Locate the cell with the specified text and output its (x, y) center coordinate. 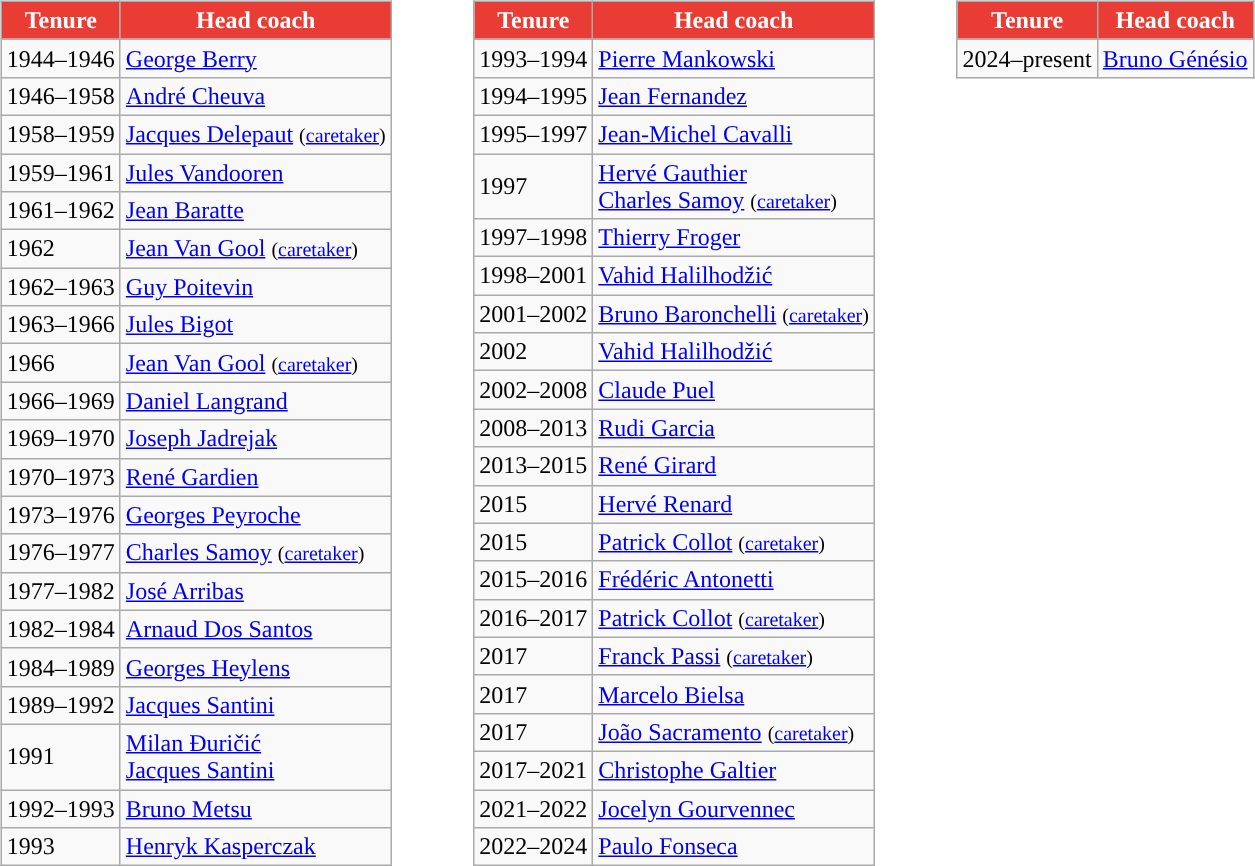
Bruno Baronchelli (caretaker) (734, 314)
2008–2013 (534, 428)
Frédéric Antonetti (734, 580)
1991 (60, 756)
René Gardien (256, 477)
José Arribas (256, 591)
1993–1994 (534, 58)
1966–1969 (60, 401)
Jules Bigot (256, 325)
2013–2015 (534, 466)
1959–1961 (60, 173)
Jules Vandooren (256, 173)
1994–1995 (534, 96)
1969–1970 (60, 439)
2021–2022 (534, 809)
Jean-Michel Cavalli (734, 134)
2015–2016 (534, 580)
Bruno Génésio (1175, 58)
1993 (60, 847)
André Cheuva (256, 96)
Christophe Galtier (734, 770)
Marcelo Bielsa (734, 694)
2024–present (1027, 58)
1982–1984 (60, 629)
Rudi Garcia (734, 428)
1946–1958 (60, 96)
1963–1966 (60, 325)
Jean Fernandez (734, 96)
Claude Puel (734, 390)
Hervé Gauthier Charles Samoy (caretaker) (734, 186)
1973–1976 (60, 515)
1998–2001 (534, 276)
1966 (60, 363)
Franck Passi (caretaker) (734, 656)
George Berry (256, 58)
1962 (60, 249)
Hervé Renard (734, 504)
1997–1998 (534, 238)
Georges Heylens (256, 667)
Bruno Metsu (256, 809)
Jocelyn Gourvennec (734, 809)
1961–1962 (60, 211)
1970–1973 (60, 477)
2001–2002 (534, 314)
João Sacramento (caretaker) (734, 732)
1962–1963 (60, 287)
1976–1977 (60, 553)
Arnaud Dos Santos (256, 629)
2016–2017 (534, 618)
1977–1982 (60, 591)
1984–1989 (60, 667)
Jacques Santini (256, 705)
Guy Poitevin (256, 287)
Charles Samoy (caretaker) (256, 553)
1997 (534, 186)
Henryk Kasperczak (256, 847)
Paulo Fonseca (734, 847)
Milan Đuričić Jacques Santini (256, 756)
1989–1992 (60, 705)
1958–1959 (60, 134)
2002–2008 (534, 390)
1995–1997 (534, 134)
1944–1946 (60, 58)
René Girard (734, 466)
Georges Peyroche (256, 515)
Daniel Langrand (256, 401)
2022–2024 (534, 847)
Thierry Froger (734, 238)
Joseph Jadrejak (256, 439)
Jacques Delepaut (caretaker) (256, 134)
Pierre Mankowski (734, 58)
Jean Baratte (256, 211)
1992–1993 (60, 809)
2017–2021 (534, 770)
2002 (534, 352)
